Detect which cell encompasses the target text, then output its [X, Y] center coordinate. 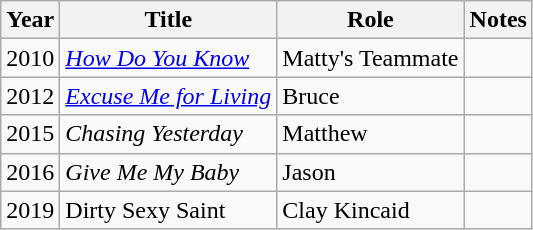
Matty's Teammate [370, 58]
Excuse Me for Living [168, 96]
Title [168, 20]
2012 [30, 96]
Matthew [370, 134]
2016 [30, 172]
Role [370, 20]
Notes [498, 20]
Jason [370, 172]
Year [30, 20]
Bruce [370, 96]
Clay Kincaid [370, 210]
Give Me My Baby [168, 172]
2010 [30, 58]
How Do You Know [168, 58]
2019 [30, 210]
Dirty Sexy Saint [168, 210]
Chasing Yesterday [168, 134]
2015 [30, 134]
